For the text-containing cell, return its midpoint in (x, y) coordinate format. 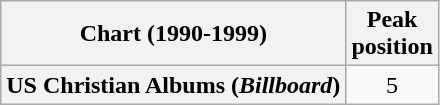
5 (392, 85)
Chart (1990-1999) (174, 34)
US Christian Albums (Billboard) (174, 85)
Peakposition (392, 34)
